Return (X, Y) of the center of cell containing provided text 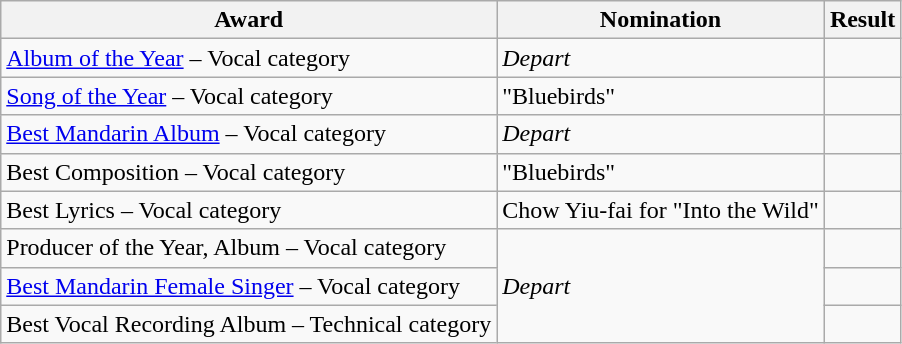
Best Vocal Recording Album – Technical category (249, 324)
Nomination (661, 20)
Producer of the Year, Album – Vocal category (249, 248)
Song of the Year – Vocal category (249, 96)
Best Mandarin Female Singer – Vocal category (249, 286)
Result (862, 20)
Best Lyrics – Vocal category (249, 210)
Chow Yiu-fai for "Into the Wild" (661, 210)
Best Composition – Vocal category (249, 172)
Award (249, 20)
Best Mandarin Album – Vocal category (249, 134)
Album of the Year – Vocal category (249, 58)
